For the text-containing cell, return its midpoint in (x, y) coordinate format. 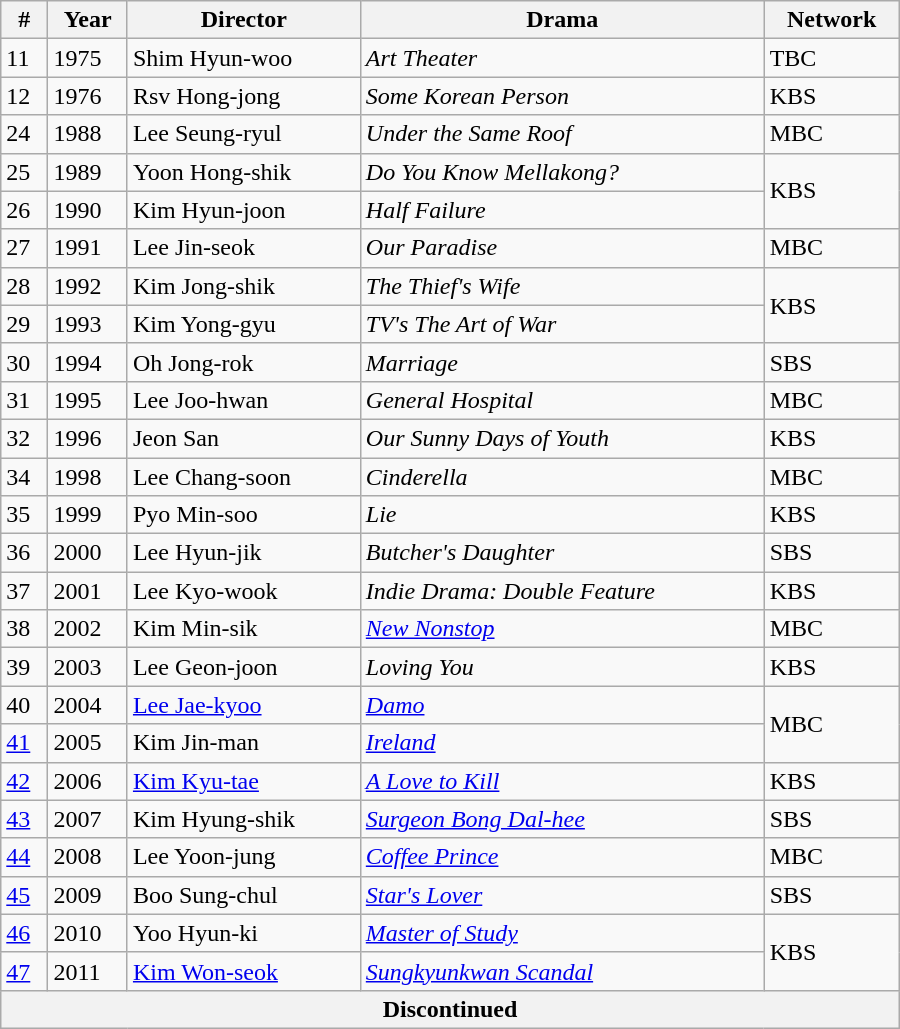
Damo (562, 705)
General Hospital (562, 400)
Kim Hyung-shik (244, 819)
Sungkyunkwan Scandal (562, 971)
Half Failure (562, 210)
26 (24, 210)
Discontinued (450, 1009)
1996 (88, 438)
Network (832, 20)
2000 (88, 553)
1994 (88, 362)
Drama (562, 20)
12 (24, 96)
Oh Jong-rok (244, 362)
25 (24, 172)
24 (24, 134)
32 (24, 438)
The Thief's Wife (562, 286)
28 (24, 286)
Lee Yoon-jung (244, 857)
42 (24, 781)
31 (24, 400)
Kim Yong-gyu (244, 324)
Lee Kyo-wook (244, 591)
New Nonstop (562, 629)
Under the Same Roof (562, 134)
2009 (88, 895)
Butcher's Daughter (562, 553)
Loving You (562, 667)
2005 (88, 743)
Surgeon Bong Dal-hee (562, 819)
1988 (88, 134)
Indie Drama: Double Feature (562, 591)
Shim Hyun-woo (244, 58)
Marriage (562, 362)
Kim Jin-man (244, 743)
2008 (88, 857)
Yoon Hong-shik (244, 172)
Lee Geon-joon (244, 667)
1993 (88, 324)
1976 (88, 96)
34 (24, 477)
Art Theater (562, 58)
2001 (88, 591)
Lie (562, 515)
Kim Jong-shik (244, 286)
2010 (88, 933)
1992 (88, 286)
44 (24, 857)
Our Sunny Days of Youth (562, 438)
2003 (88, 667)
1995 (88, 400)
A Love to Kill (562, 781)
11 (24, 58)
Pyo Min-soo (244, 515)
37 (24, 591)
45 (24, 895)
1989 (88, 172)
2002 (88, 629)
Boo Sung-chul (244, 895)
Star's Lover (562, 895)
Kim Kyu-tae (244, 781)
Some Korean Person (562, 96)
47 (24, 971)
Year (88, 20)
Do You Know Mellakong? (562, 172)
43 (24, 819)
Rsv Hong-jong (244, 96)
Director (244, 20)
Lee Chang-soon (244, 477)
2004 (88, 705)
Yoo Hyun-ki (244, 933)
38 (24, 629)
35 (24, 515)
Kim Hyun-joon (244, 210)
41 (24, 743)
Kim Min-sik (244, 629)
30 (24, 362)
Lee Seung-ryul (244, 134)
Lee Joo-hwan (244, 400)
Lee Jae-kyoo (244, 705)
1990 (88, 210)
2006 (88, 781)
Cinderella (562, 477)
39 (24, 667)
# (24, 20)
TBC (832, 58)
TV's The Art of War (562, 324)
1999 (88, 515)
Lee Hyun-jik (244, 553)
40 (24, 705)
36 (24, 553)
2007 (88, 819)
46 (24, 933)
Kim Won-seok (244, 971)
Master of Study (562, 933)
Ireland (562, 743)
Jeon San (244, 438)
Lee Jin-seok (244, 248)
Our Paradise (562, 248)
2011 (88, 971)
1991 (88, 248)
1998 (88, 477)
27 (24, 248)
29 (24, 324)
1975 (88, 58)
Coffee Prince (562, 857)
